Search for the cell housing the specified text and yield its (X, Y) center coordinate. 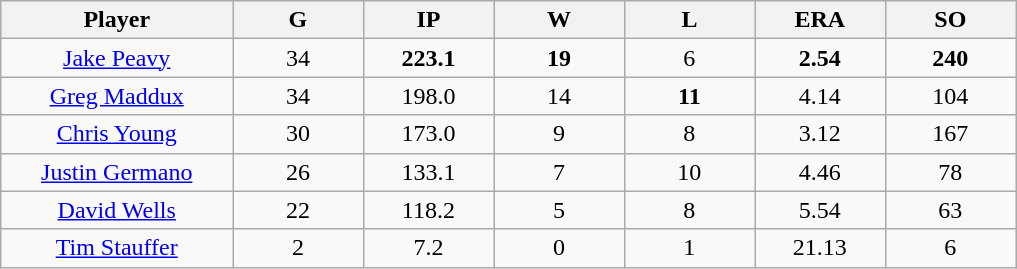
4.46 (820, 172)
Player (117, 20)
4.14 (820, 96)
ERA (820, 20)
78 (950, 172)
L (689, 20)
240 (950, 58)
SO (950, 20)
David Wells (117, 210)
104 (950, 96)
2.54 (820, 58)
10 (689, 172)
Justin Germano (117, 172)
26 (298, 172)
11 (689, 96)
IP (428, 20)
198.0 (428, 96)
2 (298, 248)
W (559, 20)
21.13 (820, 248)
5.54 (820, 210)
Tim Stauffer (117, 248)
7.2 (428, 248)
63 (950, 210)
1 (689, 248)
173.0 (428, 134)
22 (298, 210)
19 (559, 58)
14 (559, 96)
9 (559, 134)
30 (298, 134)
133.1 (428, 172)
Greg Maddux (117, 96)
3.12 (820, 134)
0 (559, 248)
118.2 (428, 210)
5 (559, 210)
Jake Peavy (117, 58)
G (298, 20)
Chris Young (117, 134)
7 (559, 172)
167 (950, 134)
223.1 (428, 58)
